Detect which cell encompasses the target text, then output its (x, y) center coordinate. 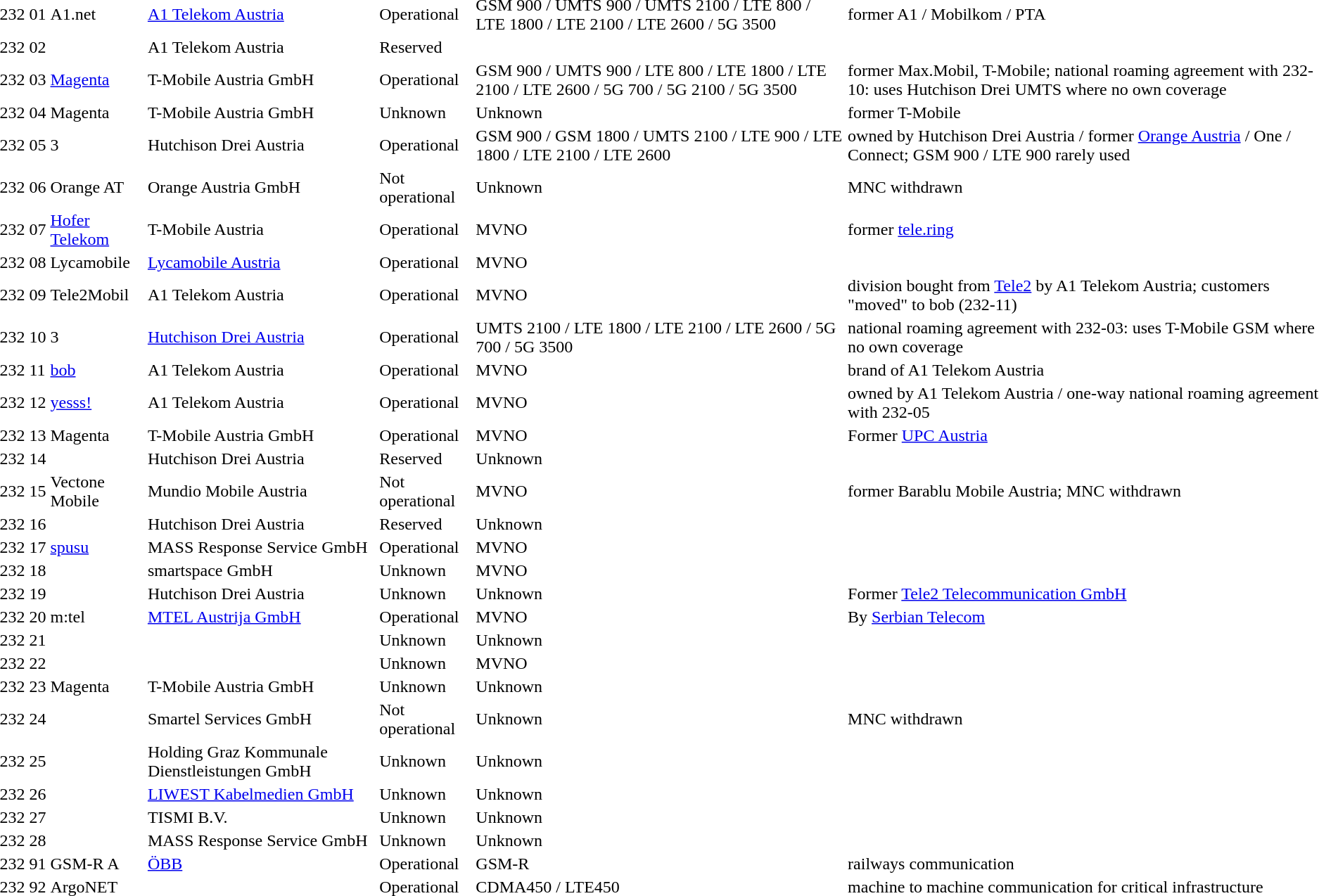
08 (38, 262)
Hofer Telekom (97, 229)
Holding Graz Kommunale Dienstleistungen GmbH (261, 761)
MTEL Austrija GmbH (261, 617)
21 (38, 640)
Orange AT (97, 187)
T-Mobile Austria (261, 229)
27 (38, 817)
91 (38, 864)
06 (38, 187)
spusu (97, 547)
Lycamobile Austria (261, 262)
16 (38, 524)
09 (38, 295)
smartspace GmbH (261, 570)
28 (38, 840)
13 (38, 435)
Vectone Mobile (97, 491)
26 (38, 794)
Mundio Mobile Austria (261, 491)
22 (38, 663)
GSM-R A (97, 864)
12 (38, 402)
ÖBB (261, 864)
04 (38, 113)
UMTS 2100 / LTE 1800 / LTE 2100 / LTE 2600 / 5G 700 / 5G 3500 (660, 338)
18 (38, 570)
Tele2Mobil (97, 295)
GSM 900 / GSM 1800 / UMTS 2100 / LTE 900 / LTE 1800 / LTE 2100 / LTE 2600 (660, 145)
15 (38, 491)
17 (38, 547)
03 (38, 80)
Orange Austria GmbH (261, 187)
yesss! (97, 402)
19 (38, 594)
23 (38, 686)
05 (38, 145)
Lycamobile (97, 262)
14 (38, 459)
Smartel Services GmbH (261, 719)
07 (38, 229)
LIWEST Kabelmedien GmbH (261, 794)
20 (38, 617)
GSM-R (660, 864)
02 (38, 47)
10 (38, 338)
24 (38, 719)
11 (38, 370)
GSM 900 / UMTS 900 / LTE 800 / LTE 1800 / LTE 2100 / LTE 2600 / 5G 700 / 5G 2100 / 5G 3500 (660, 80)
25 (38, 761)
bob (97, 370)
m:tel (97, 617)
TISMI B.V. (261, 817)
